Scan for the cell matching the given text and deliver its (x, y) coordinate at center. 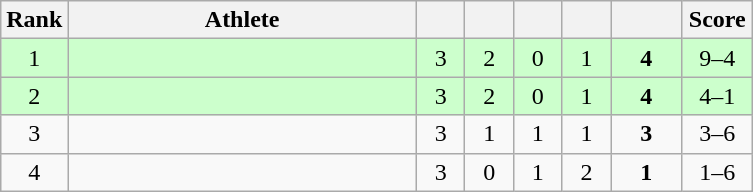
4–1 (718, 96)
3–6 (718, 134)
Score (718, 20)
1–6 (718, 172)
Rank (34, 20)
9–4 (718, 58)
Athlete (242, 20)
